Find where the given text appears and provide that cell's center as (x, y) coordinate. 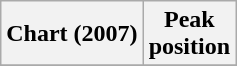
Chart (2007) (72, 34)
Peakposition (189, 34)
